Identify which cell holds the provided text, then report its [X, Y] central coordinate. 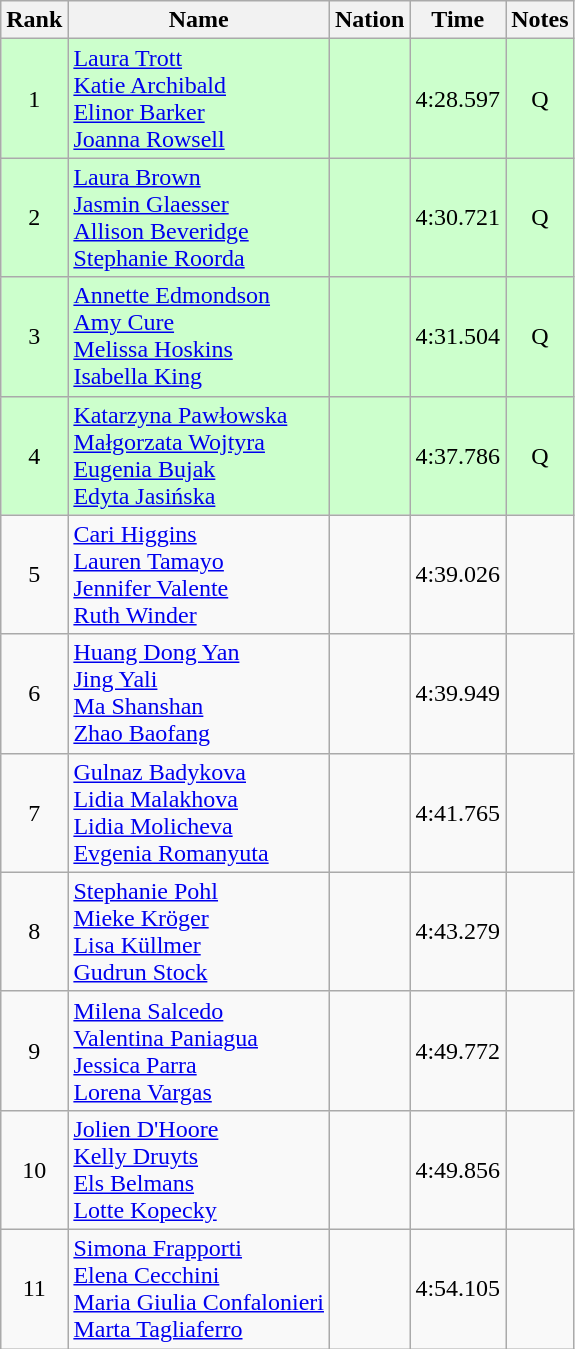
Jolien D'HooreKelly DruytsEls BelmansLotte Kopecky [199, 1170]
4:43.279 [458, 932]
Name [199, 20]
Cari HigginsLauren TamayoJennifer ValenteRuth Winder [199, 574]
3 [34, 336]
Huang Dong YanJing YaliMa ShanshanZhao Baofang [199, 694]
4:49.856 [458, 1170]
10 [34, 1170]
2 [34, 218]
Annette EdmondsonAmy CureMelissa HoskinsIsabella King [199, 336]
8 [34, 932]
Rank [34, 20]
4:54.105 [458, 1288]
4:37.786 [458, 456]
Time [458, 20]
4:31.504 [458, 336]
Milena SalcedoValentina PaniaguaJessica ParraLorena Vargas [199, 1050]
Gulnaz BadykovaLidia MalakhovaLidia MolichevaEvgenia Romanyuta [199, 812]
4:28.597 [458, 98]
4:39.949 [458, 694]
Simona FrapportiElena CecchiniMaria Giulia ConfalonieriMarta Tagliaferro [199, 1288]
Notes [540, 20]
6 [34, 694]
Katarzyna PawłowskaMałgorzata WojtyraEugenia BujakEdyta Jasińska [199, 456]
Laura TrottKatie ArchibaldElinor BarkerJoanna Rowsell [199, 98]
4:41.765 [458, 812]
5 [34, 574]
Nation [370, 20]
4 [34, 456]
4:49.772 [458, 1050]
Laura BrownJasmin GlaesserAllison BeveridgeStephanie Roorda [199, 218]
Stephanie PohlMieke KrögerLisa KüllmerGudrun Stock [199, 932]
11 [34, 1288]
4:39.026 [458, 574]
4:30.721 [458, 218]
9 [34, 1050]
7 [34, 812]
1 [34, 98]
